For the text-containing cell, return its midpoint in [X, Y] coordinate format. 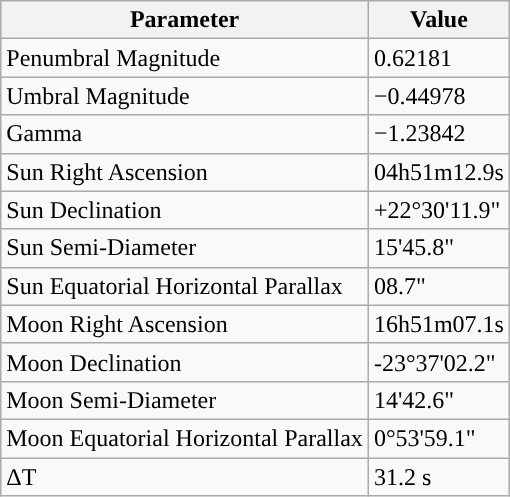
08.7" [438, 286]
14'42.6" [438, 400]
Sun Declination [185, 210]
Penumbral Magnitude [185, 58]
31.2 s [438, 477]
Moon Equatorial Horizontal Parallax [185, 438]
Sun Equatorial Horizontal Parallax [185, 286]
Gamma [185, 134]
Moon Semi-Diameter [185, 400]
Parameter [185, 20]
-23°37'02.2" [438, 362]
Moon Declination [185, 362]
Sun Semi-Diameter [185, 248]
Umbral Magnitude [185, 96]
0°53'59.1" [438, 438]
15'45.8" [438, 248]
Sun Right Ascension [185, 172]
ΔT [185, 477]
+22°30'11.9" [438, 210]
−0.44978 [438, 96]
04h51m12.9s [438, 172]
Value [438, 20]
−1.23842 [438, 134]
16h51m07.1s [438, 324]
Moon Right Ascension [185, 324]
0.62181 [438, 58]
